Capture the cell that displays the provided text and extract its [X, Y] central coordinate. 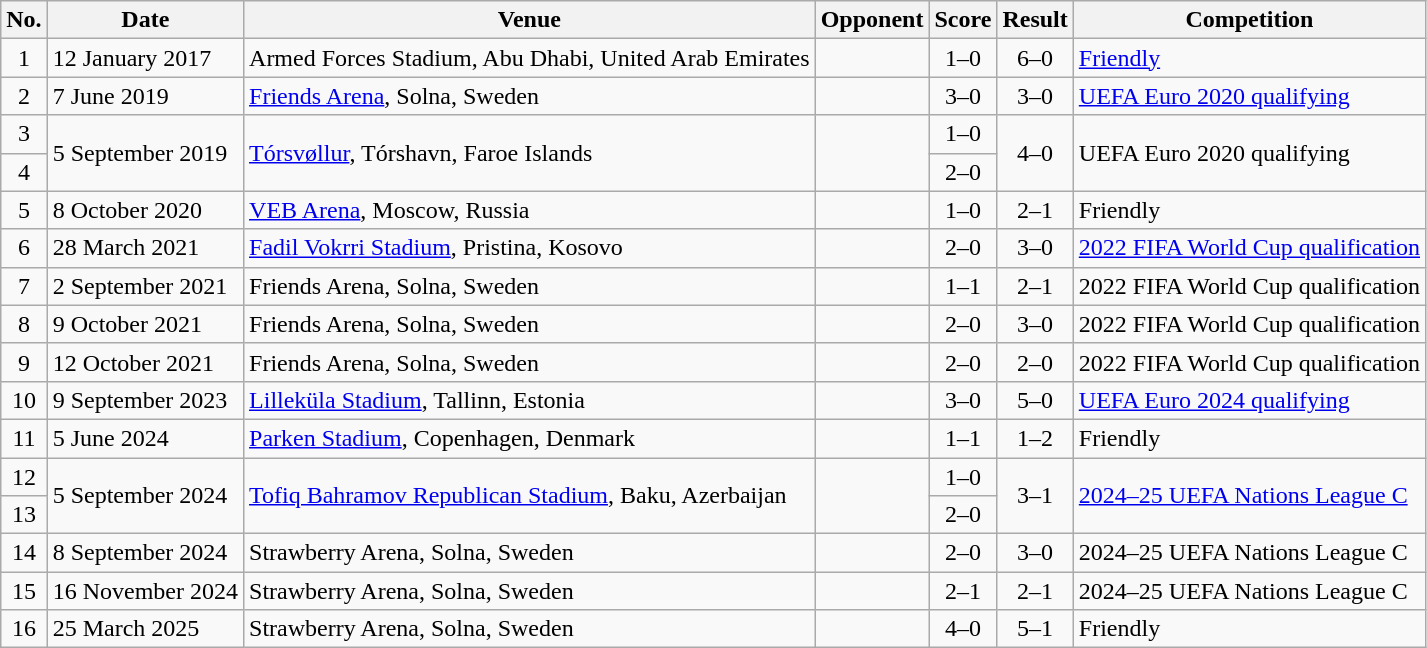
VEB Arena, Moscow, Russia [530, 210]
Armed Forces Stadium, Abu Dhabi, United Arab Emirates [530, 58]
28 March 2021 [145, 248]
3 [24, 134]
13 [24, 515]
Score [963, 20]
4 [24, 172]
Opponent [872, 20]
Competition [1249, 20]
15 [24, 591]
8 September 2024 [145, 553]
1 [24, 58]
Parken Stadium, Copenhagen, Denmark [530, 438]
3–1 [1035, 496]
5 September 2019 [145, 153]
Date [145, 20]
5–1 [1035, 629]
9 [24, 362]
12 October 2021 [145, 362]
5 [24, 210]
8 October 2020 [145, 210]
5 September 2024 [145, 496]
1–2 [1035, 438]
7 [24, 286]
8 [24, 324]
9 October 2021 [145, 324]
11 [24, 438]
5–0 [1035, 400]
Fadil Vokrri Stadium, Pristina, Kosovo [530, 248]
10 [24, 400]
Tórsvøllur, Tórshavn, Faroe Islands [530, 153]
6–0 [1035, 58]
12 January 2017 [145, 58]
12 [24, 477]
Lilleküla Stadium, Tallinn, Estonia [530, 400]
Venue [530, 20]
9 September 2023 [145, 400]
2 September 2021 [145, 286]
2 [24, 96]
No. [24, 20]
Tofiq Bahramov Republican Stadium, Baku, Azerbaijan [530, 496]
Result [1035, 20]
25 March 2025 [145, 629]
5 June 2024 [145, 438]
14 [24, 553]
7 June 2019 [145, 96]
UEFA Euro 2024 qualifying [1249, 400]
6 [24, 248]
16 [24, 629]
16 November 2024 [145, 591]
